Find where the given text appears and provide that cell's center as [X, Y] coordinate. 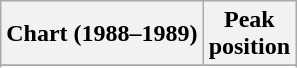
Chart (1988–1989) [102, 34]
Peakposition [249, 34]
